Determine the (X, Y) coordinate at the center of the cell enclosing the given text.  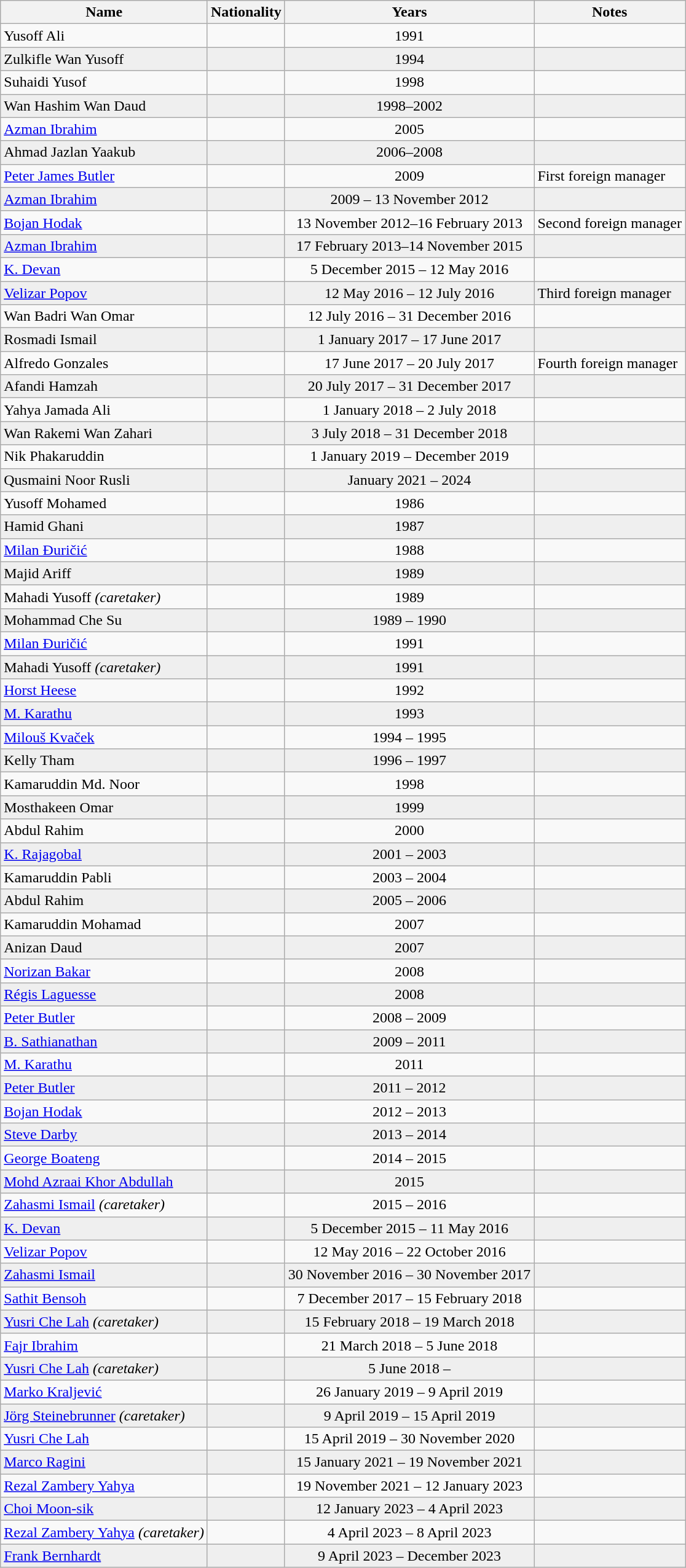
Hamid Ghani (104, 527)
Zahasmi Ismail (caretaker) (104, 1205)
1993 (409, 714)
Fourth foreign manager (610, 363)
1996 – 1997 (409, 761)
George Boateng (104, 1158)
1 January 2017 – 17 June 2017 (409, 340)
5 June 2018 – (409, 1368)
Milouš Kvaček (104, 737)
1 January 2019 – December 2019 (409, 457)
Kamaruddin Md. Noor (104, 784)
Zahasmi Ismail (104, 1275)
Rezal Zambery Yahya (caretaker) (104, 1532)
1999 (409, 807)
Yusri Che Lah (104, 1439)
Alfredo Gonzales (104, 363)
First foreign manager (610, 176)
Nationality (246, 12)
Fajr Ibrahim (104, 1345)
Yusoff Ali (104, 36)
Kamaruddin Mohamad (104, 924)
Steve Darby (104, 1135)
Norizan Bakar (104, 971)
20 July 2017 – 31 December 2017 (409, 386)
26 January 2019 – 9 April 2019 (409, 1392)
12 January 2023 – 4 April 2023 (409, 1509)
Anizan Daud (104, 947)
1989 – 1990 (409, 620)
12 July 2016 – 31 December 2016 (409, 316)
2005 (409, 129)
2012 – 2013 (409, 1111)
2009 – 13 November 2012 (409, 199)
13 November 2012–16 February 2013 (409, 222)
Wan Badri Wan Omar (104, 316)
4 April 2023 – 8 April 2023 (409, 1532)
2000 (409, 831)
Rezal Zambery Yahya (104, 1486)
30 November 2016 – 30 November 2017 (409, 1275)
Third foreign manager (610, 293)
5 December 2015 – 11 May 2016 (409, 1228)
Notes (610, 12)
Horst Heese (104, 691)
12 May 2016 – 12 July 2016 (409, 293)
Ahmad Jazlan Yaakub (104, 152)
3 July 2018 – 31 December 2018 (409, 433)
Mosthakeen Omar (104, 807)
Years (409, 12)
2001 – 2003 (409, 854)
Marco Ragini (104, 1462)
1988 (409, 550)
9 April 2023 – December 2023 (409, 1556)
9 April 2019 – 15 April 2019 (409, 1415)
Sathit Bensoh (104, 1298)
12 May 2016 – 22 October 2016 (409, 1252)
1994 – 1995 (409, 737)
Frank Bernhardt (104, 1556)
1987 (409, 527)
Yusoff Mohamed (104, 503)
Afandi Hamzah (104, 386)
K. Rajagobal (104, 854)
1992 (409, 691)
2005 – 2006 (409, 901)
Marko Kraljević (104, 1392)
Mohammad Che Su (104, 620)
B. Sathianathan (104, 1041)
Zulkifle Wan Yusoff (104, 59)
Choi Moon-sik (104, 1509)
2009 – 2011 (409, 1041)
Nik Phakaruddin (104, 457)
2009 (409, 176)
Qusmaini Noor Rusli (104, 480)
2015 (409, 1182)
1986 (409, 503)
Yahya Jamada Ali (104, 410)
21 March 2018 – 5 June 2018 (409, 1345)
Name (104, 12)
Peter James Butler (104, 176)
2014 – 2015 (409, 1158)
Wan Hashim Wan Daud (104, 106)
19 November 2021 – 12 January 2023 (409, 1486)
2015 – 2016 (409, 1205)
Mohd Azraai Khor Abdullah (104, 1182)
Second foreign manager (610, 222)
15 February 2018 – 19 March 2018 (409, 1322)
2013 – 2014 (409, 1135)
1998–2002 (409, 106)
Kamaruddin Pabli (104, 877)
Majid Ariff (104, 573)
Jörg Steinebrunner (caretaker) (104, 1415)
Suhaidi Yusof (104, 82)
2006–2008 (409, 152)
5 December 2015 – 12 May 2016 (409, 269)
Régis Laguesse (104, 994)
2011 – 2012 (409, 1088)
1994 (409, 59)
January 2021 – 2024 (409, 480)
7 December 2017 – 15 February 2018 (409, 1298)
Kelly Tham (104, 761)
15 April 2019 – 30 November 2020 (409, 1439)
2011 (409, 1065)
Rosmadi Ismail (104, 340)
1 January 2018 – 2 July 2018 (409, 410)
15 January 2021 – 19 November 2021 (409, 1462)
17 February 2013–14 November 2015 (409, 246)
2003 – 2004 (409, 877)
2008 – 2009 (409, 1017)
Wan Rakemi Wan Zahari (104, 433)
17 June 2017 – 20 July 2017 (409, 363)
